For the text-containing cell, return its midpoint in [X, Y] coordinate format. 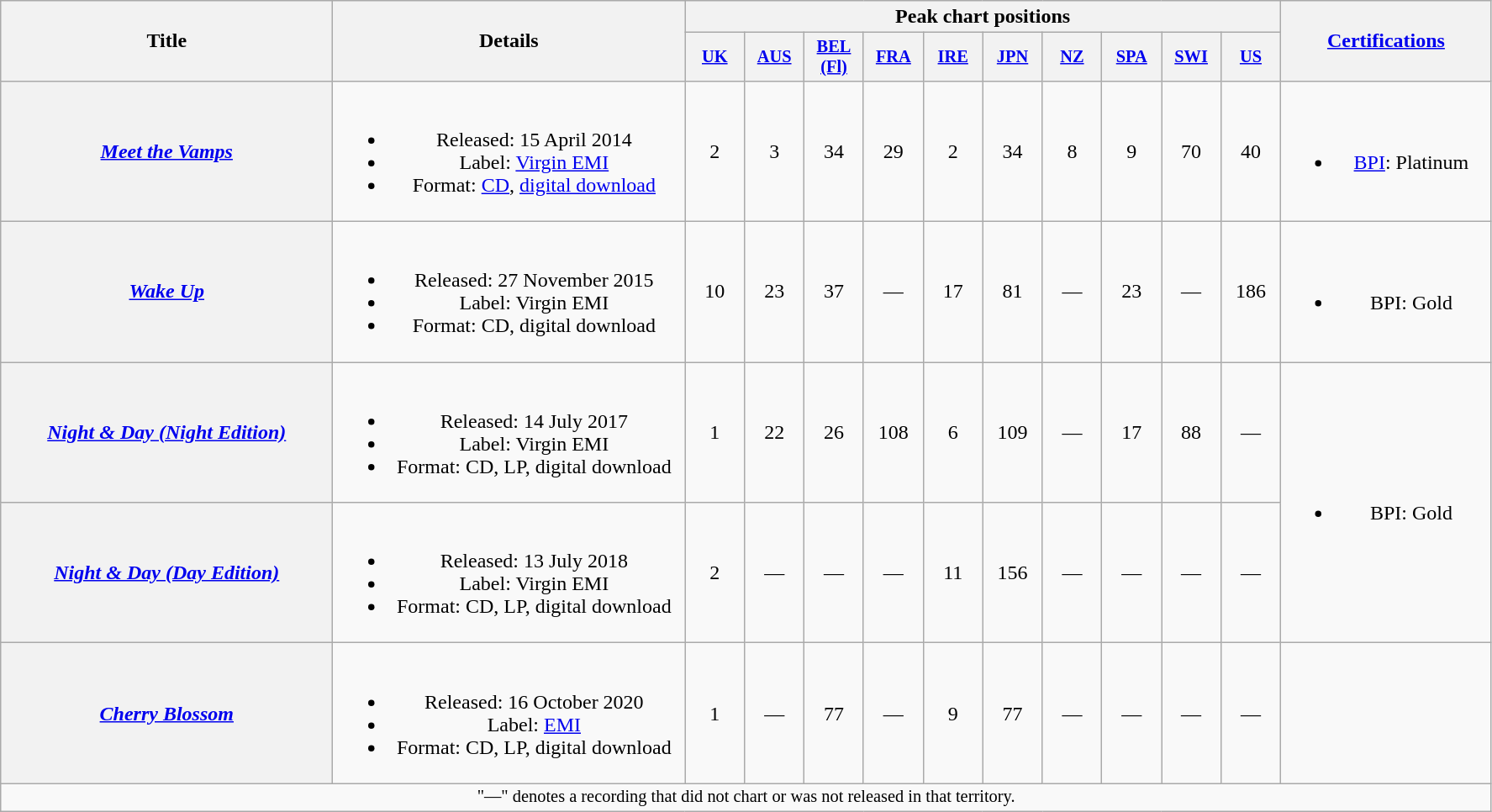
Released: 16 October 2020Label: EMIFormat: CD, LP, digital download [509, 713]
108 [893, 432]
Wake Up [166, 293]
Meet the Vamps [166, 151]
70 [1192, 151]
Released: 15 April 2014Label: Virgin EMIFormat: CD, digital download [509, 151]
Released: 14 July 2017Label: Virgin EMIFormat: CD, LP, digital download [509, 432]
UK [714, 57]
Released: 13 July 2018Label: Virgin EMIFormat: CD, LP, digital download [509, 573]
88 [1192, 432]
"—" denotes a recording that did not chart or was not released in that territory. [746, 798]
81 [1012, 293]
29 [893, 151]
26 [834, 432]
SWI [1192, 57]
BPI: Platinum [1385, 151]
FRA [893, 57]
109 [1012, 432]
IRE [953, 57]
Certifications [1385, 41]
Title [166, 41]
Released: 27 November 2015Label: Virgin EMIFormat: CD, digital download [509, 293]
Cherry Blossom [166, 713]
156 [1012, 573]
NZ [1073, 57]
8 [1073, 151]
AUS [775, 57]
186 [1251, 293]
10 [714, 293]
3 [775, 151]
22 [775, 432]
US [1251, 57]
6 [953, 432]
JPN [1012, 57]
BEL(Fl) [834, 57]
SPA [1131, 57]
11 [953, 573]
Details [509, 41]
Night & Day (Day Edition) [166, 573]
Night & Day (Night Edition) [166, 432]
Peak chart positions [983, 17]
37 [834, 293]
40 [1251, 151]
